Find where the given text appears and provide that cell's center as [x, y] coordinate. 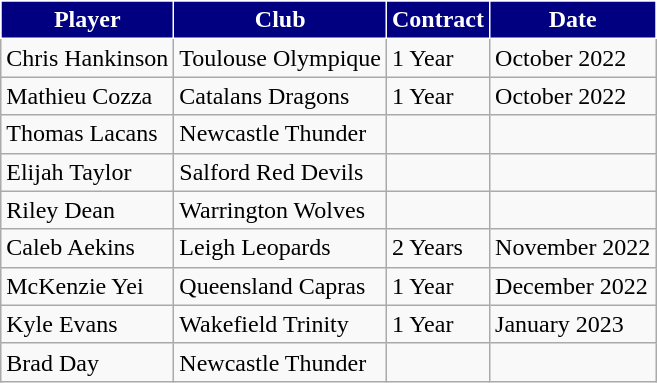
Kyle Evans [88, 324]
Toulouse Olympique [280, 58]
Queensland Capras [280, 286]
Elijah Taylor [88, 172]
Date [573, 20]
Caleb Aekins [88, 248]
Leigh Leopards [280, 248]
Thomas Lacans [88, 134]
January 2023 [573, 324]
Wakefield Trinity [280, 324]
Salford Red Devils [280, 172]
Mathieu Cozza [88, 96]
Chris Hankinson [88, 58]
Catalans Dragons [280, 96]
Club [280, 20]
Warrington Wolves [280, 210]
Brad Day [88, 362]
November 2022 [573, 248]
2 Years [438, 248]
McKenzie Yei [88, 286]
Riley Dean [88, 210]
December 2022 [573, 286]
Player [88, 20]
Contract [438, 20]
